Determine the (X, Y) coordinate at the center of the cell enclosing the given text.  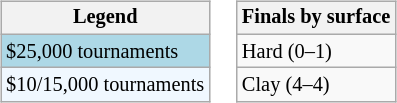
Clay (4–4) (316, 85)
Legend (105, 18)
$25,000 tournaments (105, 51)
Finals by surface (316, 18)
Hard (0–1) (316, 51)
$10/15,000 tournaments (105, 85)
